Determine the (X, Y) coordinate at the center of the cell enclosing the given text.  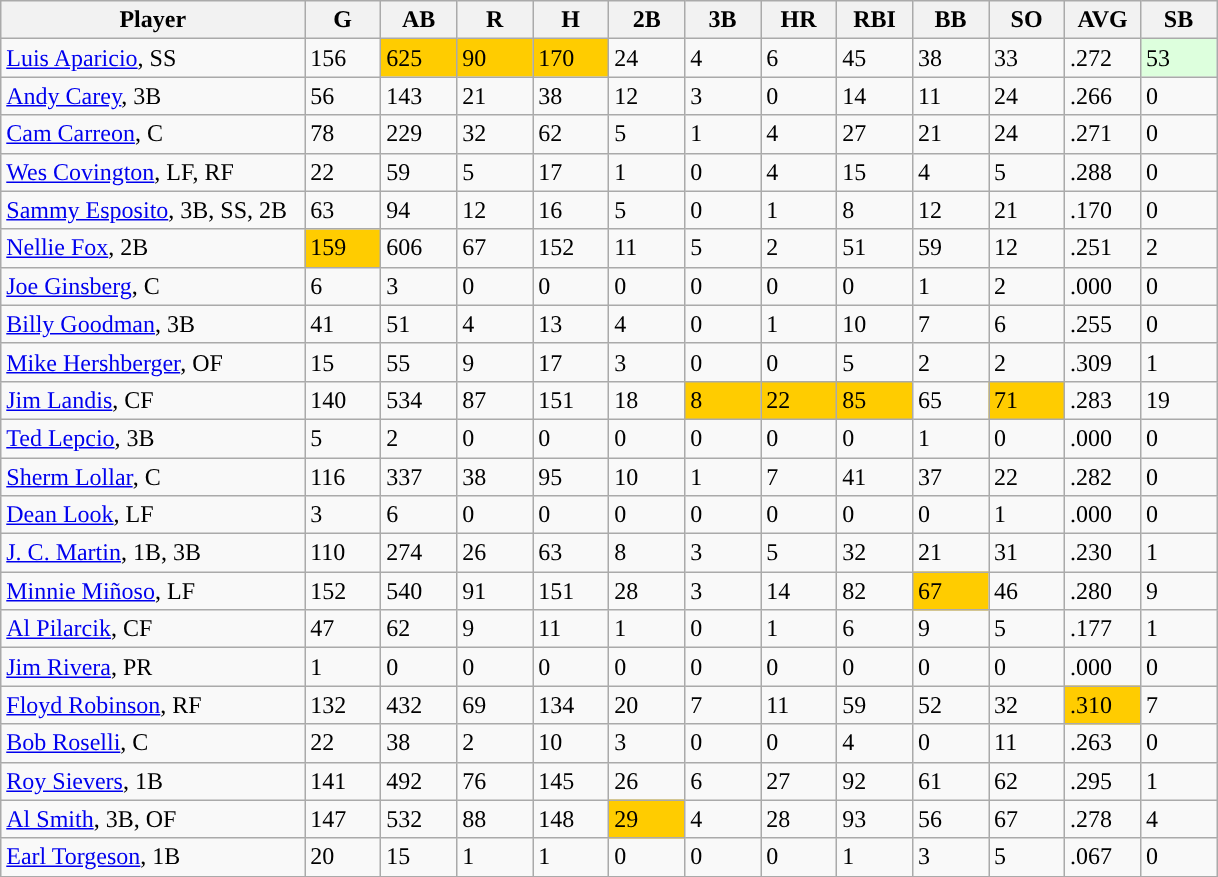
606 (419, 248)
94 (419, 210)
.278 (1103, 819)
33 (1027, 58)
19 (1179, 400)
141 (343, 781)
45 (875, 58)
13 (571, 324)
18 (647, 400)
3B (723, 20)
AB (419, 20)
.283 (1103, 400)
140 (343, 400)
88 (495, 819)
.295 (1103, 781)
.309 (1103, 362)
Ted Lepcio, 3B (153, 438)
Sherm Lollar, C (153, 477)
AVG (1103, 20)
116 (343, 477)
Player (153, 20)
2B (647, 20)
Wes Covington, LF, RF (153, 172)
143 (419, 96)
HR (799, 20)
J. C. Martin, 1B, 3B (153, 553)
.282 (1103, 477)
Floyd Robinson, RF (153, 705)
55 (419, 362)
H (571, 20)
Jim Rivera, PR (153, 667)
37 (951, 477)
.310 (1103, 705)
71 (1027, 400)
82 (875, 591)
53 (1179, 58)
.255 (1103, 324)
69 (495, 705)
170 (571, 58)
47 (343, 629)
.266 (1103, 96)
SO (1027, 20)
.230 (1103, 553)
.288 (1103, 172)
.251 (1103, 248)
156 (343, 58)
.280 (1103, 591)
92 (875, 781)
145 (571, 781)
Mike Hershberger, OF (153, 362)
Bob Roselli, C (153, 743)
29 (647, 819)
16 (571, 210)
134 (571, 705)
Billy Goodman, 3B (153, 324)
Minnie Miñoso, LF (153, 591)
52 (951, 705)
540 (419, 591)
95 (571, 477)
RBI (875, 20)
532 (419, 819)
Al Smith, 3B, OF (153, 819)
93 (875, 819)
.263 (1103, 743)
Earl Torgeson, 1B (153, 857)
G (343, 20)
.067 (1103, 857)
90 (495, 58)
31 (1027, 553)
337 (419, 477)
.170 (1103, 210)
432 (419, 705)
Luis Aparicio, SS (153, 58)
91 (495, 591)
147 (343, 819)
492 (419, 781)
Roy Sievers, 1B (153, 781)
Cam Carreon, C (153, 134)
65 (951, 400)
Sammy Esposito, 3B, SS, 2B (153, 210)
85 (875, 400)
229 (419, 134)
.177 (1103, 629)
534 (419, 400)
148 (571, 819)
SB (1179, 20)
78 (343, 134)
Joe Ginsberg, C (153, 286)
87 (495, 400)
BB (951, 20)
76 (495, 781)
Nellie Fox, 2B (153, 248)
R (495, 20)
Andy Carey, 3B (153, 96)
274 (419, 553)
.272 (1103, 58)
110 (343, 553)
159 (343, 248)
Jim Landis, CF (153, 400)
Al Pilarcik, CF (153, 629)
Dean Look, LF (153, 515)
.271 (1103, 134)
61 (951, 781)
46 (1027, 591)
625 (419, 58)
132 (343, 705)
